Pinpoint the cell where the given text exists, returning its [X, Y] midpoint coordinate. 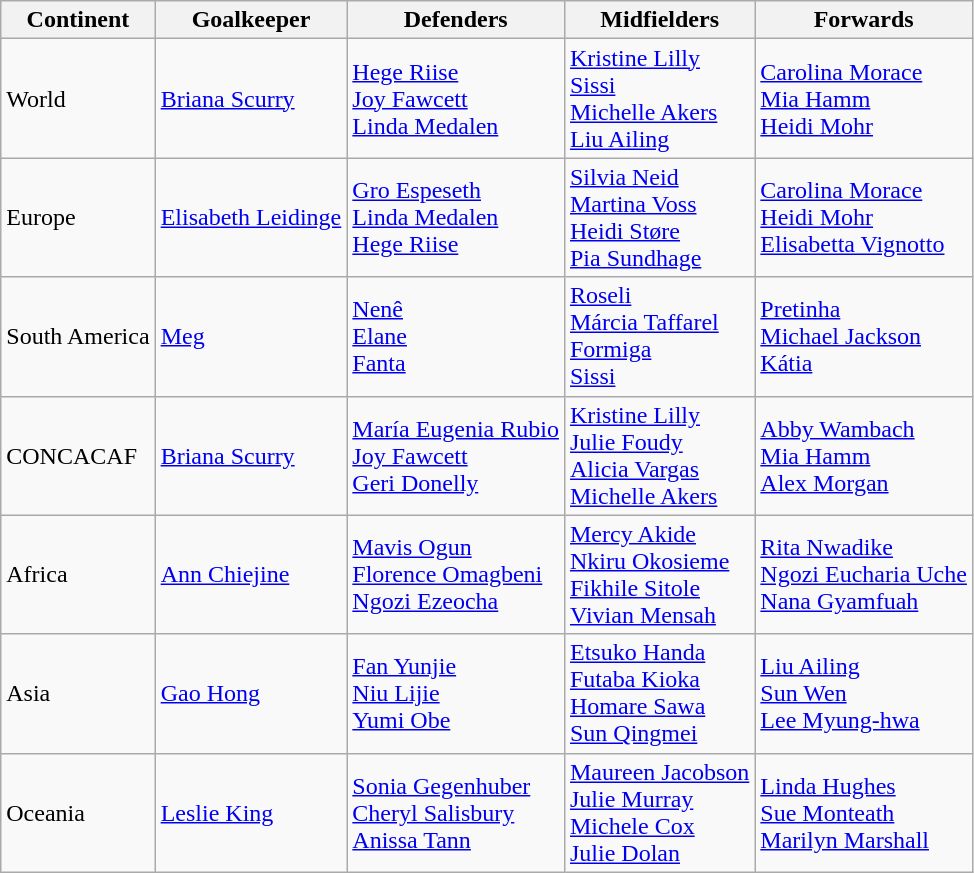
Etsuko Handa Futaba Kioka Homare Sawa Sun Qingmei [659, 694]
South America [78, 336]
María Eugenia Rubio Joy Fawcett Geri Donelly [456, 456]
Goalkeeper [251, 20]
World [78, 98]
Ann Chiejine [251, 574]
Nenê Elane Fanta [456, 336]
Mavis Ogun Florence Omagbeni Ngozi Ezeocha [456, 574]
Defenders [456, 20]
Kristine Lilly Sissi Michelle Akers Liu Ailing [659, 98]
Silvia Neid Martina Voss Heidi Støre Pia Sundhage [659, 218]
Sonia Gegenhuber Cheryl Salisbury Anissa Tann [456, 812]
Mercy Akide Nkiru Okosieme Fikhile Sitole Vivian Mensah [659, 574]
Europe [78, 218]
Midfielders [659, 20]
Leslie King [251, 812]
Continent [78, 20]
Kristine Lilly Julie Foudy Alicia Vargas Michelle Akers [659, 456]
Maureen Jacobson Julie Murray Michele Cox Julie Dolan [659, 812]
Gao Hong [251, 694]
Africa [78, 574]
Liu Ailing Sun Wen Lee Myung-hwa [864, 694]
CONCACAF [78, 456]
Gro Espeseth Linda Medalen Hege Riise [456, 218]
Abby Wambach Mia Hamm Alex Morgan [864, 456]
Pretinha Michael Jackson Kátia [864, 336]
Meg [251, 336]
Forwards [864, 20]
Linda Hughes Sue Monteath Marilyn Marshall [864, 812]
Fan Yunjie Niu Lijie Yumi Obe [456, 694]
Roseli Márcia Taffarel Formiga Sissi [659, 336]
Asia [78, 694]
Carolina Morace Mia Hamm Heidi Mohr [864, 98]
Elisabeth Leidinge [251, 218]
Rita Nwadike Ngozi Eucharia Uche Nana Gyamfuah [864, 574]
Oceania [78, 812]
Hege Riise Joy Fawcett Linda Medalen [456, 98]
Carolina Morace Heidi Mohr Elisabetta Vignotto [864, 218]
